Provide the (x, y) coordinate of the cell's center where the given text is located.  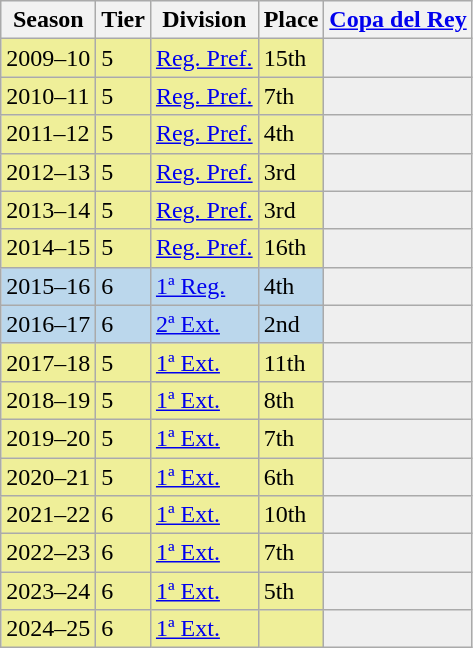
2011–12 (48, 134)
2009–10 (48, 58)
2021–22 (48, 515)
2018–19 (48, 400)
11th (291, 362)
2nd (291, 324)
2017–18 (48, 362)
2024–25 (48, 629)
Season (48, 20)
2019–20 (48, 438)
8th (291, 400)
2016–17 (48, 324)
Tier (124, 20)
2010–11 (48, 96)
Copa del Rey (398, 20)
2012–13 (48, 172)
15th (291, 58)
2013–14 (48, 210)
Place (291, 20)
6th (291, 477)
2ª Ext. (204, 324)
2023–24 (48, 591)
5th (291, 591)
2020–21 (48, 477)
2022–23 (48, 553)
10th (291, 515)
1ª Reg. (204, 286)
16th (291, 248)
Division (204, 20)
2014–15 (48, 248)
2015–16 (48, 286)
